Identify which cell holds the provided text, then report its [X, Y] central coordinate. 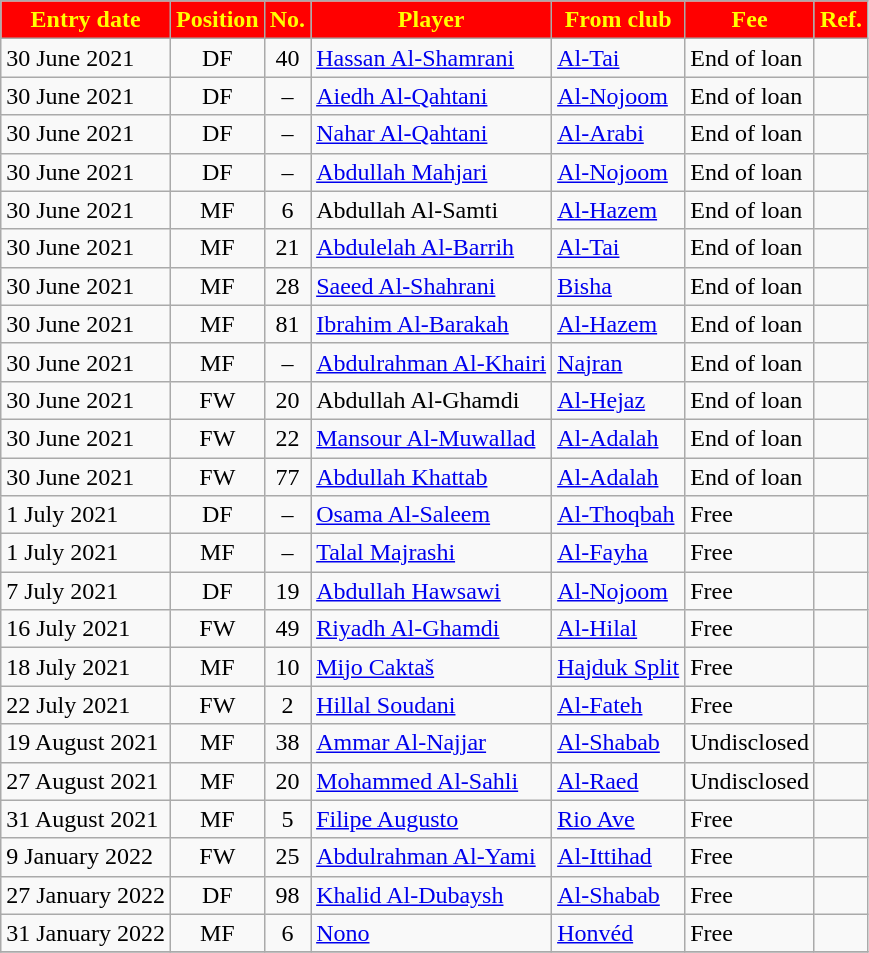
10 [287, 667]
Al-Raed [618, 781]
Al-Hilal [618, 629]
Abdullah Al-Ghamdi [432, 400]
Abdulelah Al-Barrih [432, 248]
16 July 2021 [86, 629]
No. [287, 20]
27 August 2021 [86, 781]
Al-Thoqbah [618, 515]
Abdullah Khattab [432, 477]
Hassan Al-Shamrani [432, 58]
Abdullah Hawsawi [432, 591]
Abdulrahman Al-Khairi [432, 362]
Al-Ittihad [618, 857]
Mansour Al-Muwallad [432, 438]
Hillal Soudani [432, 705]
Al-Arabi [618, 134]
Ibrahim Al-Barakah [432, 324]
Honvéd [618, 933]
81 [287, 324]
Talal Majrashi [432, 553]
Position [217, 20]
Aiedh Al-Qahtani [432, 96]
19 August 2021 [86, 743]
31 August 2021 [86, 819]
Najran [618, 362]
18 July 2021 [86, 667]
77 [287, 477]
Rio Ave [618, 819]
Abdullah Al-Samti [432, 210]
38 [287, 743]
Al-Fayha [618, 553]
2 [287, 705]
Osama Al-Saleem [432, 515]
Ref. [840, 20]
Saeed Al-Shahrani [432, 286]
Khalid Al-Dubaysh [432, 895]
Ammar Al-Najjar [432, 743]
21 [287, 248]
Player [432, 20]
Nahar Al-Qahtani [432, 134]
Mohammed Al-Sahli [432, 781]
Entry date [86, 20]
Hajduk Split [618, 667]
22 July 2021 [86, 705]
9 January 2022 [86, 857]
27 January 2022 [86, 895]
5 [287, 819]
Riyadh Al-Ghamdi [432, 629]
Nono [432, 933]
Filipe Augusto [432, 819]
Mijo Caktaš [432, 667]
From club [618, 20]
40 [287, 58]
19 [287, 591]
Al-Fateh [618, 705]
22 [287, 438]
31 January 2022 [86, 933]
7 July 2021 [86, 591]
49 [287, 629]
25 [287, 857]
Fee [750, 20]
Abdullah Mahjari [432, 172]
Al-Hejaz [618, 400]
Bisha [618, 286]
Abdulrahman Al-Yami [432, 857]
28 [287, 286]
98 [287, 895]
